Search for the cell housing the specified text and yield its [x, y] center coordinate. 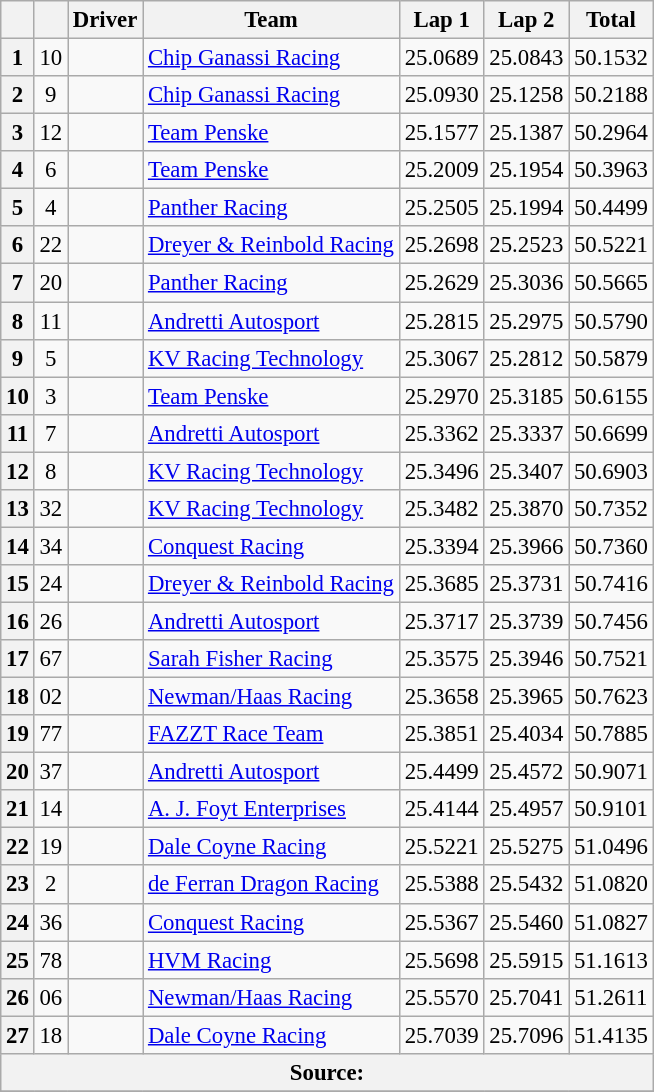
25.4499 [442, 772]
25.2812 [526, 358]
25.3496 [442, 471]
25.3966 [526, 546]
25.5915 [526, 960]
50.5221 [612, 245]
25.2815 [442, 321]
25.2629 [442, 283]
02 [50, 697]
50.2964 [612, 133]
25.3575 [442, 659]
34 [50, 546]
25.3067 [442, 358]
25.5367 [442, 922]
51.0827 [612, 922]
Source: [327, 1073]
25.0843 [526, 58]
Sarah Fisher Racing [272, 659]
51.0496 [612, 847]
25.3731 [526, 584]
Lap 2 [526, 20]
Total [612, 20]
50.9071 [612, 772]
50.5790 [612, 321]
25.2975 [526, 321]
50.4499 [612, 208]
50.7623 [612, 697]
25.0930 [442, 95]
Team [272, 20]
32 [50, 509]
25.3482 [442, 509]
25.5432 [526, 885]
50.3963 [612, 170]
77 [50, 734]
50.6699 [612, 433]
50.7416 [612, 584]
25 [18, 960]
50.9101 [612, 809]
25.3851 [442, 734]
51.1613 [612, 960]
25.5275 [526, 847]
51.4135 [612, 1035]
25.7041 [526, 997]
25.5460 [526, 922]
50.5665 [612, 283]
25.3185 [526, 396]
50.7521 [612, 659]
25.5698 [442, 960]
25.1994 [526, 208]
50.7352 [612, 509]
25.1577 [442, 133]
13 [18, 509]
50.6155 [612, 396]
50.7360 [612, 546]
FAZZT Race Team [272, 734]
36 [50, 922]
25.3362 [442, 433]
50.2188 [612, 95]
25.2970 [442, 396]
25.3739 [526, 621]
25.3946 [526, 659]
25.4144 [442, 809]
25.2505 [442, 208]
25.4572 [526, 772]
25.3337 [526, 433]
1 [18, 58]
37 [50, 772]
25.1387 [526, 133]
25.1954 [526, 170]
25.3870 [526, 509]
16 [18, 621]
25.2009 [442, 170]
27 [18, 1035]
HVM Racing [272, 960]
25.3394 [442, 546]
25.5570 [442, 997]
06 [50, 997]
25.3685 [442, 584]
25.3717 [442, 621]
78 [50, 960]
25.1258 [526, 95]
25.2523 [526, 245]
50.1532 [612, 58]
de Ferran Dragon Racing [272, 885]
25.3658 [442, 697]
25.5221 [442, 847]
17 [18, 659]
A. J. Foyt Enterprises [272, 809]
Lap 1 [442, 20]
21 [18, 809]
50.5879 [612, 358]
25.3036 [526, 283]
51.2611 [612, 997]
50.7885 [612, 734]
25.4957 [526, 809]
50.6903 [612, 471]
25.7039 [442, 1035]
15 [18, 584]
25.0689 [442, 58]
67 [50, 659]
25.7096 [526, 1035]
25.4034 [526, 734]
51.0820 [612, 885]
25.2698 [442, 245]
25.3965 [526, 697]
23 [18, 885]
Driver [106, 20]
50.7456 [612, 621]
25.3407 [526, 471]
25.5388 [442, 885]
